From the cell containing the given text, extract its center point as (x, y) coordinate. 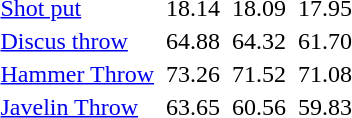
73.26 (194, 74)
71.52 (260, 74)
64.88 (194, 41)
64.32 (260, 41)
